Provide the (X, Y) coordinate of the cell's center where the given text is located.  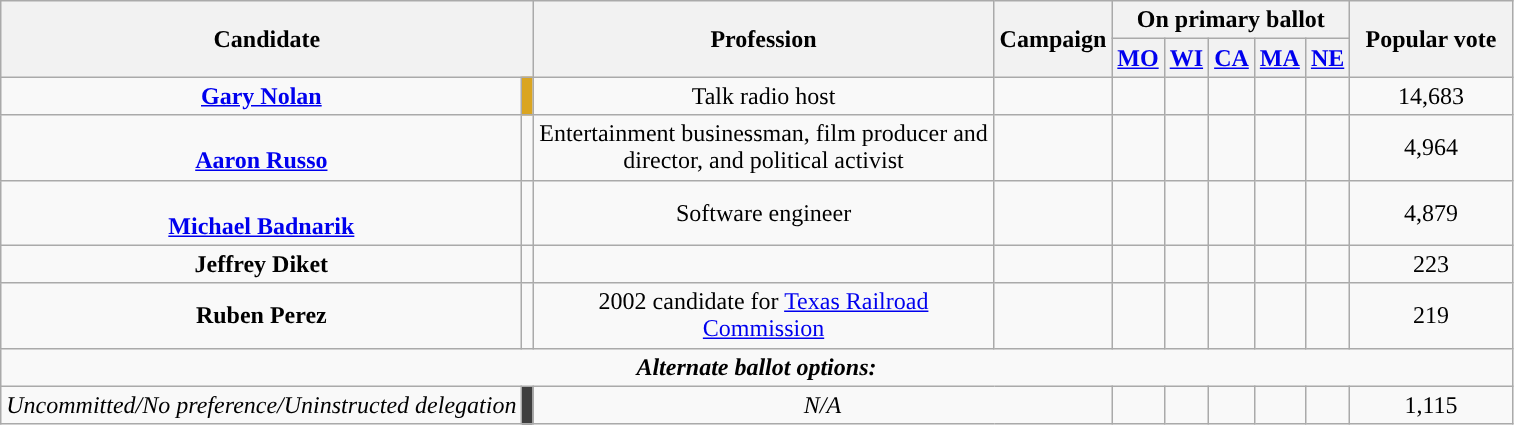
4,964 (1431, 148)
N/A (822, 405)
1,115 (1431, 405)
WI (1186, 58)
MA (1280, 58)
Gary Nolan (262, 96)
2002 candidate for Texas Railroad Commission (764, 316)
NE (1327, 58)
Candidate (267, 39)
CA (1232, 58)
Campaign (1053, 39)
Profession (764, 39)
223 (1431, 264)
On primary ballot (1231, 20)
Ruben Perez (262, 316)
14,683 (1431, 96)
4,879 (1431, 212)
Popular vote (1431, 39)
Software engineer (764, 212)
Talk radio host (764, 96)
Entertainment businessman, film producer and director, and political activist (764, 148)
MO (1138, 58)
Jeffrey Diket (262, 264)
219 (1431, 316)
Alternate ballot options: (756, 367)
Uncommitted/No preference/Uninstructed delegation (262, 405)
Aaron Russo (262, 148)
Michael Badnarik (262, 212)
